Pinpoint the cell where the given text exists, returning its (x, y) midpoint coordinate. 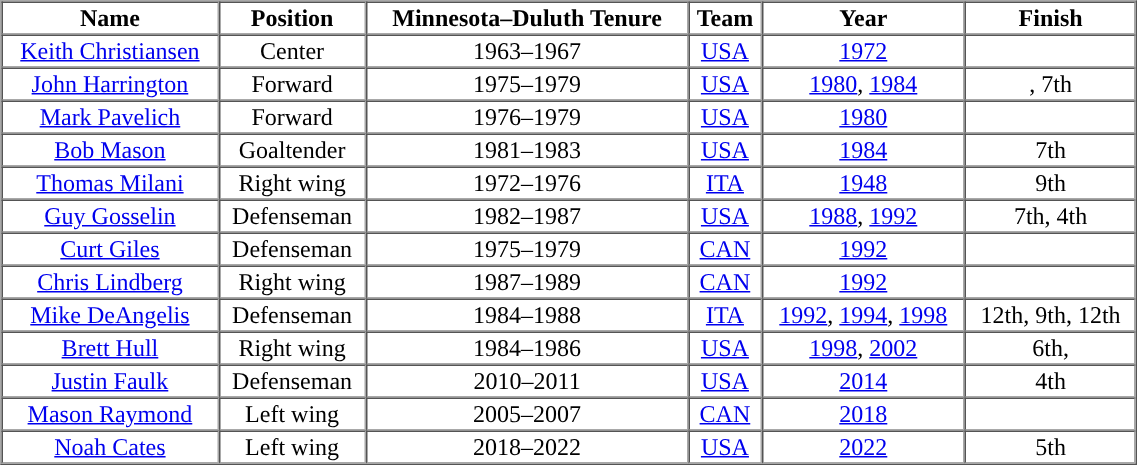
2005–2007 (528, 414)
1972–1976 (528, 182)
1984–1986 (528, 348)
Team (724, 18)
5th (1050, 446)
Minnesota–Duluth Tenure (528, 18)
Mark Pavelich (110, 116)
1981–1983 (528, 150)
2018–2022 (528, 446)
Chris Lindberg (110, 282)
2014 (863, 380)
Curt Giles (110, 248)
1980, 1984 (863, 84)
1948 (863, 182)
Brett Hull (110, 348)
Year (863, 18)
1982–1987 (528, 216)
Bob Mason (110, 150)
Mike DeAngelis (110, 314)
Finish (1050, 18)
7th (1050, 150)
12th, 9th, 12th (1050, 314)
1984 (863, 150)
Goaltender (292, 150)
1984–1988 (528, 314)
Center (292, 50)
1998, 2002 (863, 348)
Thomas Milani (110, 182)
Keith Christiansen (110, 50)
9th (1050, 182)
2018 (863, 414)
1972 (863, 50)
1980 (863, 116)
, 7th (1050, 84)
7th, 4th (1050, 216)
Justin Faulk (110, 380)
Mason Raymond (110, 414)
John Harrington (110, 84)
1992, 1994, 1998 (863, 314)
1963–1967 (528, 50)
1976–1979 (528, 116)
1988, 1992 (863, 216)
Noah Cates (110, 446)
1987–1989 (528, 282)
4th (1050, 380)
Name (110, 18)
Position (292, 18)
2010–2011 (528, 380)
Guy Gosselin (110, 216)
6th, (1050, 348)
2022 (863, 446)
